Identify which cell holds the provided text, then report its [x, y] central coordinate. 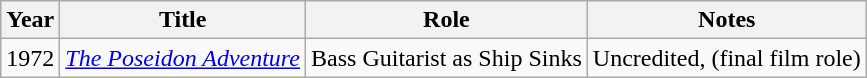
The Poseidon Adventure [183, 58]
Notes [726, 20]
Year [30, 20]
Title [183, 20]
Uncredited, (final film role) [726, 58]
1972 [30, 58]
Bass Guitarist as Ship Sinks [447, 58]
Role [447, 20]
